For the text-containing cell, return its midpoint in (X, Y) coordinate format. 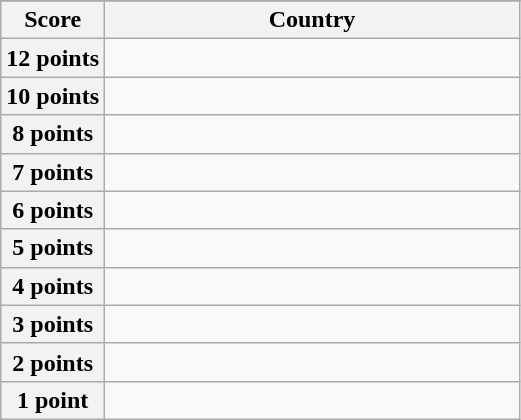
8 points (53, 134)
5 points (53, 248)
1 point (53, 400)
4 points (53, 286)
3 points (53, 324)
2 points (53, 362)
6 points (53, 210)
Country (312, 20)
7 points (53, 172)
12 points (53, 58)
Score (53, 20)
10 points (53, 96)
